Detect which cell encompasses the target text, then output its (X, Y) center coordinate. 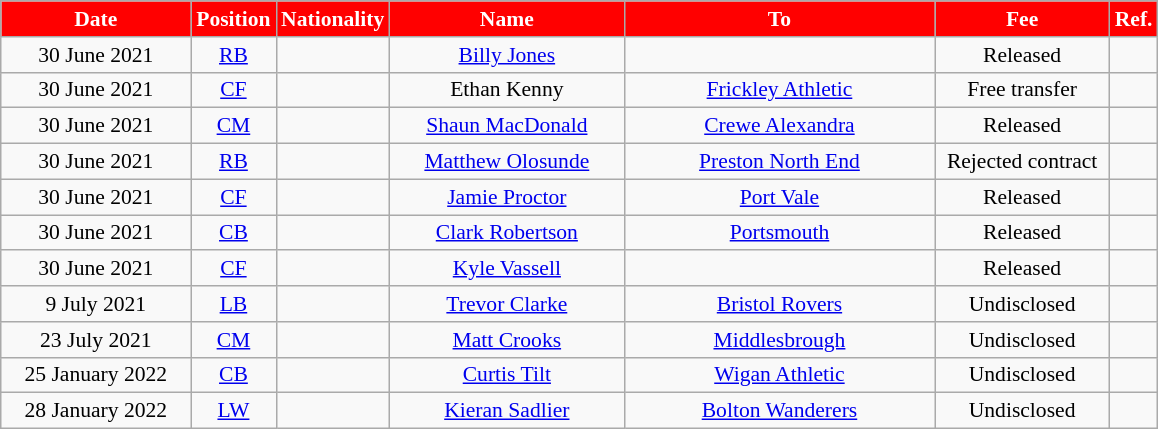
To (779, 19)
Crewe Alexandra (779, 126)
Clark Robertson (506, 233)
Port Vale (779, 197)
Preston North End (779, 162)
Fee (1022, 19)
Billy Jones (506, 55)
Matthew Olosunde (506, 162)
Bolton Wanderers (779, 411)
Free transfer (1022, 90)
23 July 2021 (96, 340)
Rejected contract (1022, 162)
Wigan Athletic (779, 375)
Ref. (1134, 19)
Portsmouth (779, 233)
Position (234, 19)
Matt Crooks (506, 340)
Nationality (332, 19)
Date (96, 19)
Frickley Athletic (779, 90)
Curtis Tilt (506, 375)
9 July 2021 (96, 304)
LW (234, 411)
Name (506, 19)
Shaun MacDonald (506, 126)
Kyle Vassell (506, 269)
Kieran Sadlier (506, 411)
28 January 2022 (96, 411)
Jamie Proctor (506, 197)
LB (234, 304)
Bristol Rovers (779, 304)
Trevor Clarke (506, 304)
25 January 2022 (96, 375)
Ethan Kenny (506, 90)
Middlesbrough (779, 340)
